Return (x, y) of the center of cell containing provided text 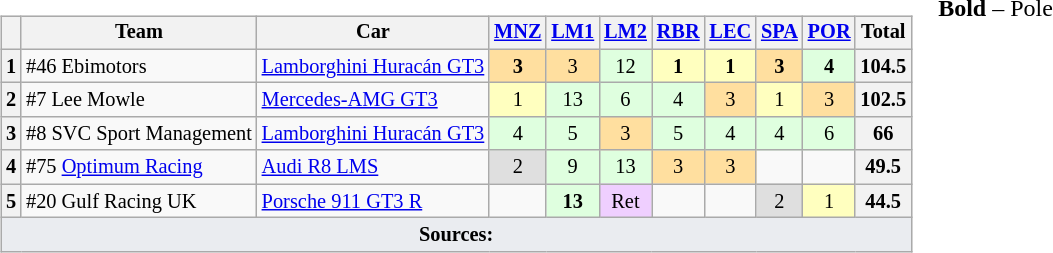
LM1 (572, 33)
Audi R8 LMS (373, 167)
102.5 (883, 100)
POR (830, 33)
Sources: (456, 235)
RBR (678, 33)
#8 SVC Sport Management (139, 134)
LM2 (626, 33)
Team (139, 33)
12 (626, 66)
MNZ (518, 33)
SPA (780, 33)
LEC (730, 33)
44.5 (883, 201)
66 (883, 134)
49.5 (883, 167)
#75 Optimum Racing (139, 167)
Mercedes-AMG GT3 (373, 100)
Total (883, 33)
Ret (626, 201)
#20 Gulf Racing UK (139, 201)
9 (572, 167)
#46 Ebimotors (139, 66)
Porsche 911 GT3 R (373, 201)
Car (373, 33)
104.5 (883, 66)
#7 Lee Mowle (139, 100)
